Pinpoint the cell where the given text exists, returning its (X, Y) midpoint coordinate. 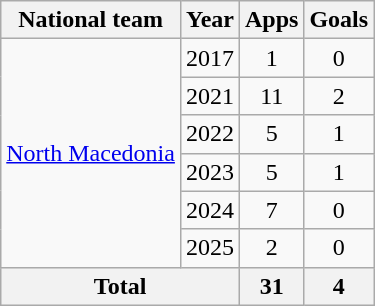
National team (91, 20)
2017 (210, 58)
2023 (210, 172)
11 (271, 96)
31 (271, 286)
Total (120, 286)
2021 (210, 96)
Apps (271, 20)
7 (271, 210)
2024 (210, 210)
Goals (339, 20)
Year (210, 20)
2025 (210, 248)
North Macedonia (91, 153)
4 (339, 286)
2022 (210, 134)
